Find where the given text appears and provide that cell's center as (X, Y) coordinate. 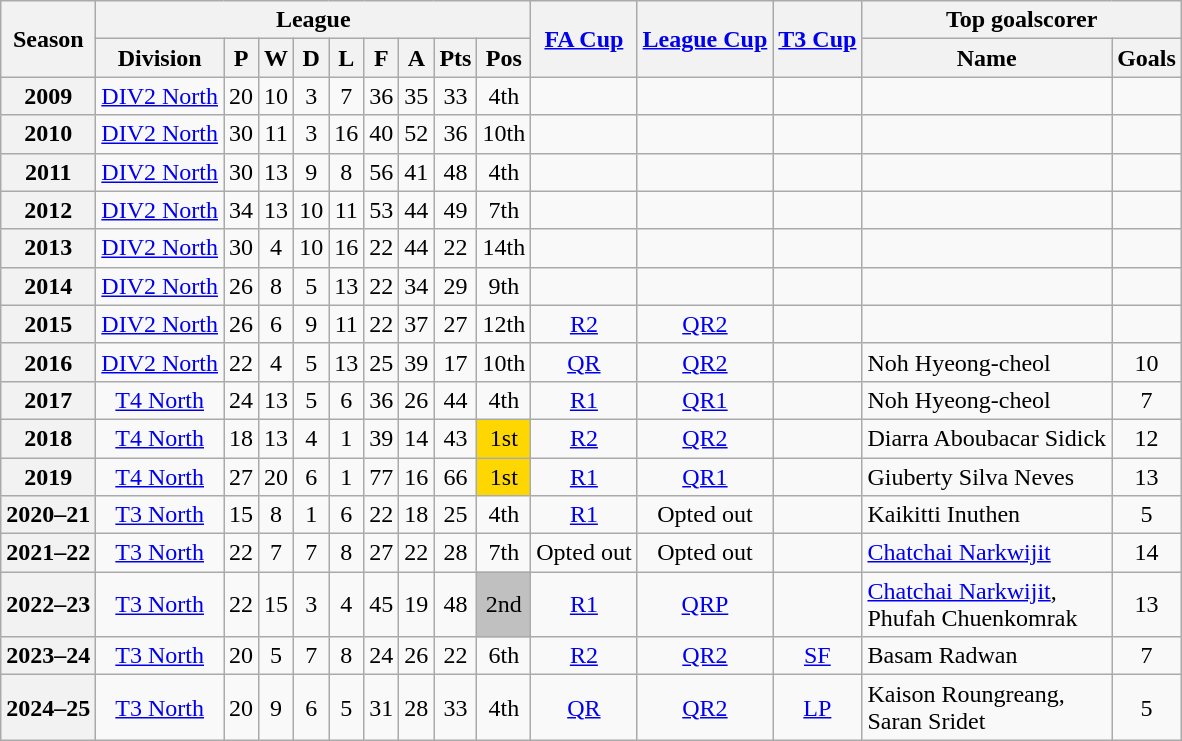
2023–24 (48, 656)
2018 (48, 438)
A (416, 58)
L (346, 58)
T3 Cup (818, 39)
6th (504, 656)
2nd (504, 604)
2014 (48, 286)
Top goalscorer (1022, 20)
Season (48, 39)
Kaikitti Inuthen (987, 515)
29 (456, 286)
2019 (48, 477)
Diarra Aboubacar Sidick (987, 438)
2010 (48, 134)
Goals (1147, 58)
Pts (456, 58)
45 (382, 604)
2020–21 (48, 515)
D (312, 58)
37 (416, 324)
Giuberty Silva Neves (987, 477)
FA Cup (584, 39)
19 (416, 604)
2009 (48, 96)
31 (382, 708)
Division (160, 58)
2015 (48, 324)
52 (416, 134)
35 (416, 96)
9th (504, 286)
Kaison Roungreang, Saran Sridet (987, 708)
2021–22 (48, 553)
41 (416, 172)
2012 (48, 210)
LP (818, 708)
14th (504, 248)
43 (456, 438)
League (314, 20)
F (382, 58)
Chatchai Narkwijit (987, 553)
2011 (48, 172)
W (276, 58)
2022–23 (48, 604)
Basam Radwan (987, 656)
40 (382, 134)
2017 (48, 400)
17 (456, 362)
League Cup (705, 39)
77 (382, 477)
Chatchai Narkwijit, Phufah Chuenkomrak (987, 604)
12th (504, 324)
66 (456, 477)
QRP (705, 604)
P (242, 58)
12 (1147, 438)
49 (456, 210)
2016 (48, 362)
Name (987, 58)
Pos (504, 58)
SF (818, 656)
53 (382, 210)
2013 (48, 248)
56 (382, 172)
2024–25 (48, 708)
